Return (X, Y) of the center of cell containing provided text 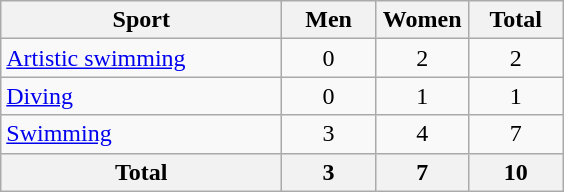
Artistic swimming (142, 58)
Swimming (142, 134)
4 (422, 134)
Sport (142, 20)
Women (422, 20)
Men (329, 20)
10 (516, 172)
Diving (142, 96)
